Output the (X, Y) coordinate of the center of the cell containing the given text.  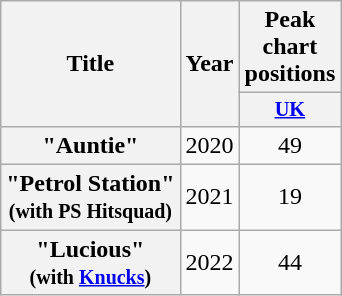
"Petrol Station"(with PS Hitsquad) (90, 198)
44 (290, 262)
49 (290, 145)
Title (90, 64)
"Lucious"(with Knucks) (90, 262)
19 (290, 198)
2022 (210, 262)
Year (210, 64)
Peak chart positions (290, 47)
2020 (210, 145)
2021 (210, 198)
UK (290, 110)
"Auntie" (90, 145)
